From the cell containing the given text, extract its center point as (X, Y) coordinate. 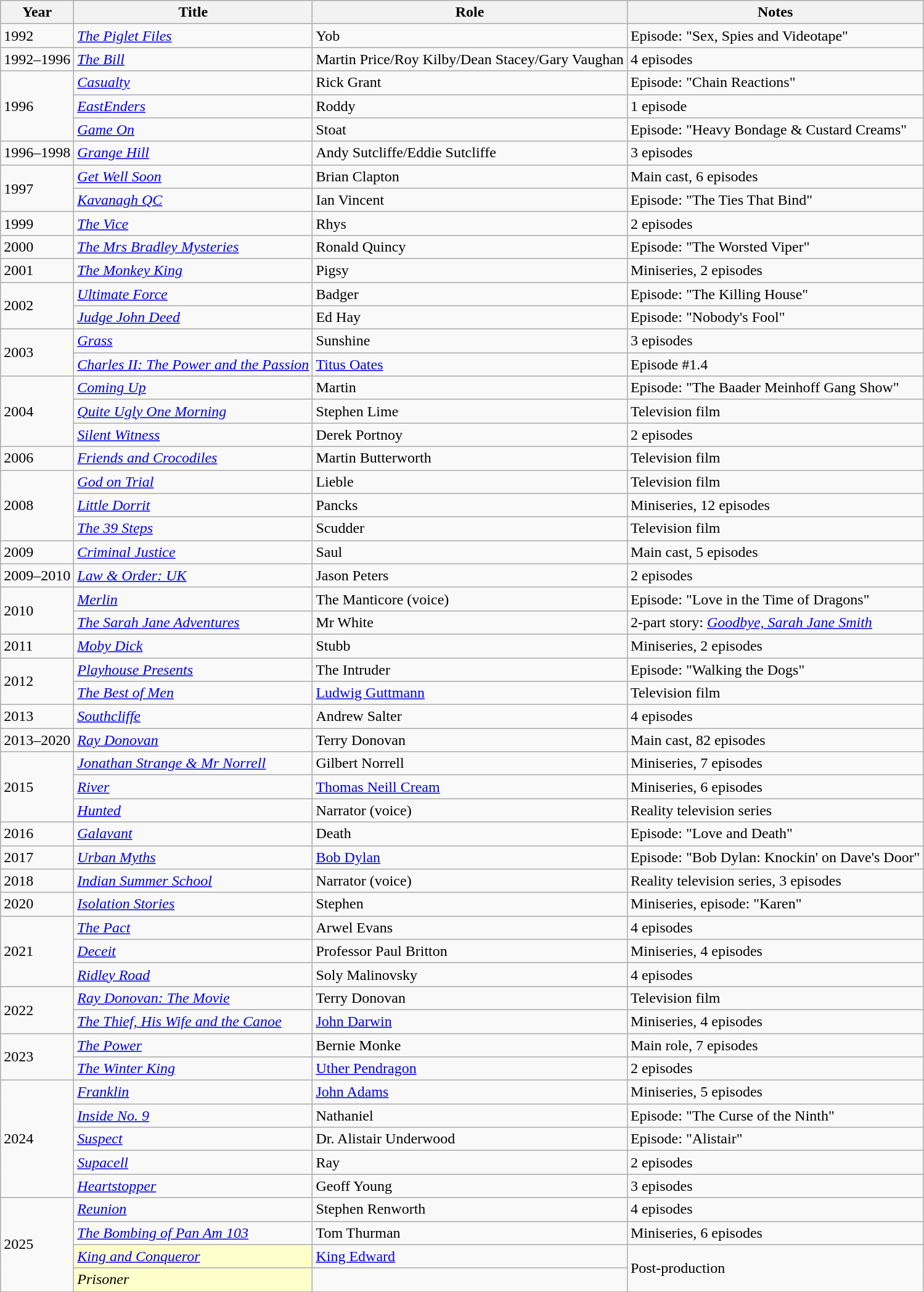
Isolation Stories (194, 904)
John Adams (470, 1092)
Suspect (194, 1139)
The Mrs Bradley Mysteries (194, 247)
2003 (37, 353)
Roddy (470, 106)
Indian Summer School (194, 881)
2009–2010 (37, 575)
2008 (37, 505)
Ian Vincent (470, 200)
Yob (470, 36)
Quite Ugly One Morning (194, 411)
Episode: "Sex, Spies and Videotape" (775, 36)
2011 (37, 646)
2015 (37, 787)
Title (194, 12)
Moby Dick (194, 646)
Sunshine (470, 341)
Soly Malinovsky (470, 974)
1992–1996 (37, 59)
2-part story: Goodbye, Sarah Jane Smith (775, 622)
Bernie Monke (470, 1045)
1997 (37, 188)
Thomas Neill Cream (470, 787)
Ray Donovan: The Movie (194, 998)
Professor Paul Britton (470, 951)
Supacell (194, 1162)
Friends and Crocodiles (194, 458)
Derek Portnoy (470, 435)
Dr. Alistair Underwood (470, 1139)
Rick Grant (470, 83)
Coming Up (194, 388)
Reality television series, 3 episodes (775, 881)
Role (470, 12)
2022 (37, 1010)
1996 (37, 106)
Miniseries, 7 episodes (775, 763)
Andy Sutcliffe/Eddie Sutcliffe (470, 153)
God on Trial (194, 482)
2018 (37, 881)
The Thief, His Wife and the Canoe (194, 1021)
Ray (470, 1162)
Notes (775, 12)
Casualty (194, 83)
Hunted (194, 810)
Main role, 7 episodes (775, 1045)
River (194, 787)
Episode: "The Killing House" (775, 294)
Judge John Deed (194, 318)
Main cast, 5 episodes (775, 552)
Titus Oates (470, 364)
Year (37, 12)
Martin Price/Roy Kilby/Dean Stacey/Gary Vaughan (470, 59)
Urban Myths (194, 857)
Stephen Renworth (470, 1209)
Ultimate Force (194, 294)
Post-production (775, 1268)
Miniseries, episode: "Karen" (775, 904)
Brian Clapton (470, 176)
Uther Pendragon (470, 1069)
EastEnders (194, 106)
2006 (37, 458)
Gilbert Norrell (470, 763)
Reality television series (775, 810)
Ray Donovan (194, 740)
Pancks (470, 505)
2002 (37, 306)
2025 (37, 1245)
The Vice (194, 223)
Badger (470, 294)
Episode: "Nobody's Fool" (775, 318)
Miniseries, 12 episodes (775, 505)
Stubb (470, 646)
Heartstopper (194, 1186)
Episode: "Alistair" (775, 1139)
Prisoner (194, 1280)
Episode: "Heavy Bondage & Custard Creams" (775, 130)
Episode: "The Ties That Bind" (775, 200)
Mr White (470, 622)
Andrew Salter (470, 717)
2000 (37, 247)
2001 (37, 270)
Jason Peters (470, 575)
King and Conqueror (194, 1256)
Galavant (194, 834)
Miniseries, 5 episodes (775, 1092)
2004 (37, 411)
The Power (194, 1045)
Geoff Young (470, 1186)
Stephen (470, 904)
Criminal Justice (194, 552)
John Darwin (470, 1021)
Deceit (194, 951)
1999 (37, 223)
The Intruder (470, 669)
Ridley Road (194, 974)
Little Dorrit (194, 505)
Martin (470, 388)
The 39 Steps (194, 529)
Episode: "The Baader Meinhoff Gang Show" (775, 388)
Episode: "The Worsted Viper" (775, 247)
Death (470, 834)
Franklin (194, 1092)
1 episode (775, 106)
The Pact (194, 928)
Arwel Evans (470, 928)
The Manticore (voice) (470, 599)
The Bill (194, 59)
Stephen Lime (470, 411)
Charles II: The Power and the Passion (194, 364)
1992 (37, 36)
2010 (37, 611)
2009 (37, 552)
Merlin (194, 599)
Ronald Quincy (470, 247)
2013–2020 (37, 740)
The Best of Men (194, 693)
2017 (37, 857)
Grange Hill (194, 153)
Kavanagh QC (194, 200)
Reunion (194, 1209)
Ludwig Guttmann (470, 693)
Grass (194, 341)
Episode: "Walking the Dogs" (775, 669)
The Winter King (194, 1069)
Jonathan Strange & Mr Norrell (194, 763)
Playhouse Presents (194, 669)
The Monkey King (194, 270)
2012 (37, 681)
2013 (37, 717)
Rhys (470, 223)
Ed Hay (470, 318)
The Bombing of Pan Am 103 (194, 1233)
Episode #1.4 (775, 364)
2016 (37, 834)
2023 (37, 1057)
Episode: "Chain Reactions" (775, 83)
Game On (194, 130)
Episode: "Bob Dylan: Knockin' on Dave's Door" (775, 857)
2021 (37, 951)
The Sarah Jane Adventures (194, 622)
Tom Thurman (470, 1233)
Inside No. 9 (194, 1116)
Main cast, 6 episodes (775, 176)
Silent Witness (194, 435)
Main cast, 82 episodes (775, 740)
King Edward (470, 1256)
Southcliffe (194, 717)
Bob Dylan (470, 857)
Stoat (470, 130)
Saul (470, 552)
Lieble (470, 482)
Episode: "The Curse of the Ninth" (775, 1116)
Get Well Soon (194, 176)
Episode: "Love and Death" (775, 834)
Pigsy (470, 270)
2024 (37, 1139)
Scudder (470, 529)
Law & Order: UK (194, 575)
2020 (37, 904)
1996–1998 (37, 153)
Nathaniel (470, 1116)
Episode: "Love in the Time of Dragons" (775, 599)
The Piglet Files (194, 36)
Martin Butterworth (470, 458)
